Detect which cell encompasses the target text, then output its [x, y] center coordinate. 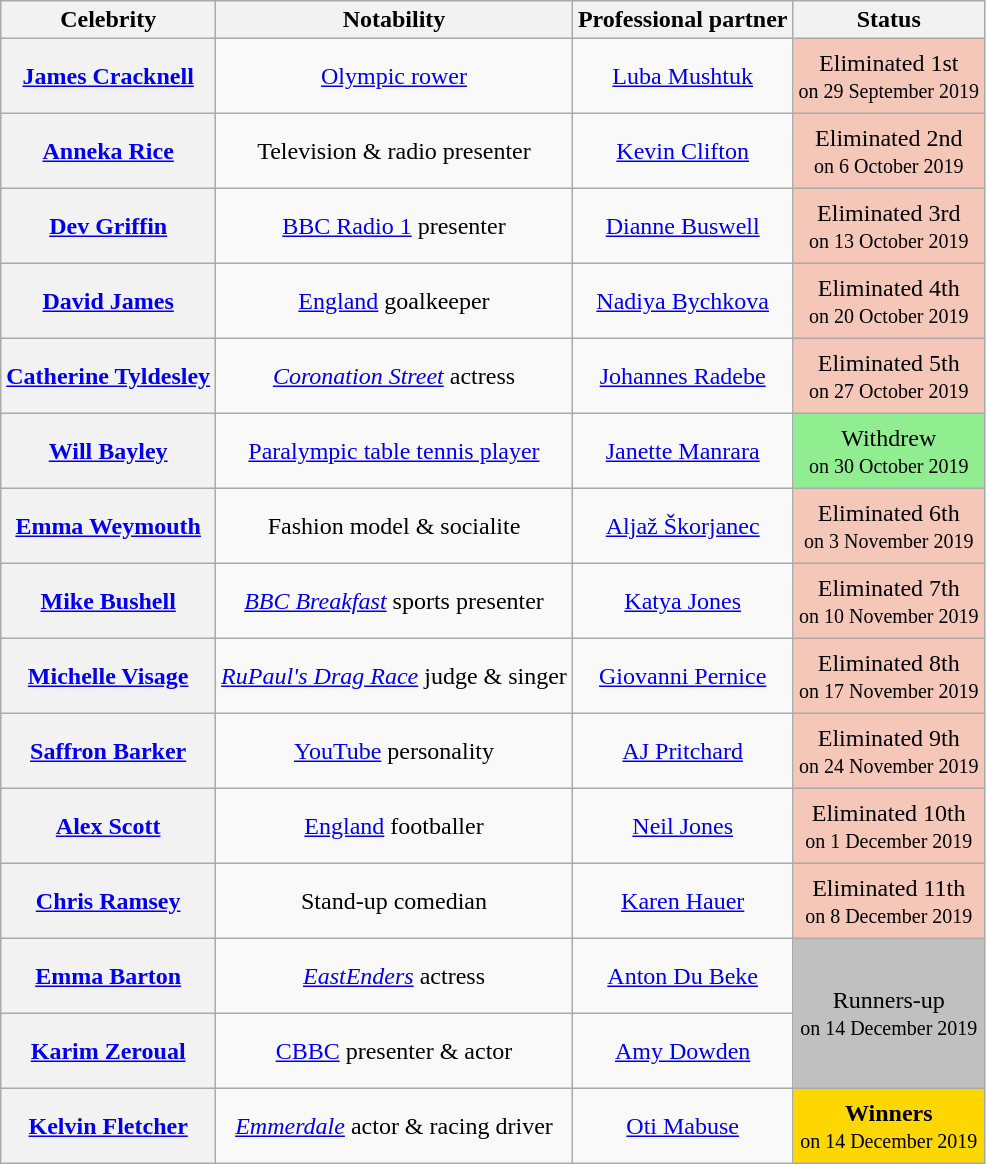
Stand-up comedian [394, 902]
Catherine Tyldesley [108, 376]
EastEnders actress [394, 976]
Michelle Visage [108, 676]
Johannes Radebe [682, 376]
James Cracknell [108, 76]
Eliminated 1ston 29 September 2019 [889, 76]
AJ Pritchard [682, 752]
Neil Jones [682, 826]
Nadiya Bychkova [682, 302]
Alex Scott [108, 826]
Karim Zeroual [108, 1052]
Kelvin Fletcher [108, 1126]
Emma Barton [108, 976]
England footballer [394, 826]
Dianne Buswell [682, 226]
Eliminated 9thon 24 November 2019 [889, 752]
Eliminated 4thon 20 October 2019 [889, 302]
Mike Bushell [108, 602]
CBBC presenter & actor [394, 1052]
Saffron Barker [108, 752]
Coronation Street actress [394, 376]
Professional partner [682, 20]
Luba Mushtuk [682, 76]
Eliminated 11thon 8 December 2019 [889, 902]
Anneka Rice [108, 152]
Emmerdale actor & racing driver [394, 1126]
Eliminated 7thon 10 November 2019 [889, 602]
Dev Griffin [108, 226]
BBC Breakfast sports presenter [394, 602]
Emma Weymouth [108, 526]
Television & radio presenter [394, 152]
Amy Dowden [682, 1052]
Kevin Clifton [682, 152]
Olympic rower [394, 76]
Winnerson 14 December 2019 [889, 1126]
Eliminated 10thon 1 December 2019 [889, 826]
Notability [394, 20]
Withdrewon 30 October 2019 [889, 452]
David James [108, 302]
YouTube personality [394, 752]
Giovanni Pernice [682, 676]
England goalkeeper [394, 302]
Fashion model & socialite [394, 526]
Paralympic table tennis player [394, 452]
Status [889, 20]
Chris Ramsey [108, 902]
Celebrity [108, 20]
Oti Mabuse [682, 1126]
Janette Manrara [682, 452]
Katya Jones [682, 602]
RuPaul's Drag Race judge & singer [394, 676]
Eliminated 3rdon 13 October 2019 [889, 226]
BBC Radio 1 presenter [394, 226]
Eliminated 2ndon 6 October 2019 [889, 152]
Anton Du Beke [682, 976]
Eliminated 6thon 3 November 2019 [889, 526]
Will Bayley [108, 452]
Eliminated 5thon 27 October 2019 [889, 376]
Karen Hauer [682, 902]
Eliminated 8thon 17 November 2019 [889, 676]
Aljaž Škorjanec [682, 526]
Runners-upon 14 December 2019 [889, 1014]
